Return [X, Y] of the center of cell containing provided text 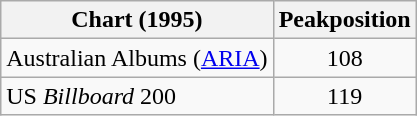
US Billboard 200 [137, 96]
119 [344, 96]
Australian Albums (ARIA) [137, 58]
Chart (1995) [137, 20]
Peakposition [344, 20]
108 [344, 58]
